Return [X, Y] of the center of cell containing provided text 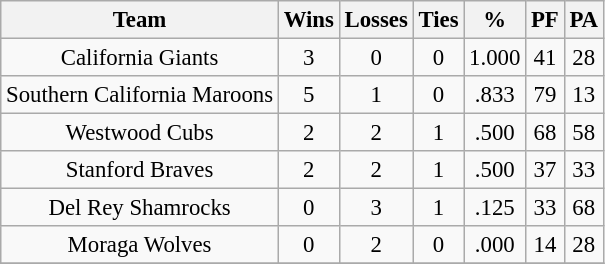
California Giants [140, 58]
Southern California Maroons [140, 95]
Team [140, 20]
79 [545, 95]
% [495, 20]
PF [545, 20]
Del Rey Shamrocks [140, 208]
1.000 [495, 58]
.125 [495, 208]
.833 [495, 95]
.000 [495, 245]
41 [545, 58]
Stanford Braves [140, 170]
Moraga Wolves [140, 245]
Losses [376, 20]
13 [584, 95]
Ties [438, 20]
37 [545, 170]
Wins [308, 20]
58 [584, 133]
14 [545, 245]
5 [308, 95]
PA [584, 20]
Westwood Cubs [140, 133]
